Pinpoint the cell where the given text exists, returning its [X, Y] midpoint coordinate. 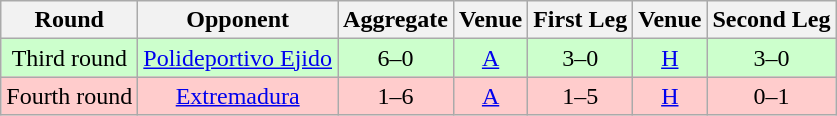
1–6 [396, 96]
First Leg [580, 20]
0–1 [772, 96]
Aggregate [396, 20]
Round [70, 20]
Second Leg [772, 20]
6–0 [396, 58]
Polideportivo Ejido [238, 58]
Third round [70, 58]
1–5 [580, 96]
Opponent [238, 20]
Extremadura [238, 96]
Fourth round [70, 96]
